Identify which cell holds the provided text, then report its (x, y) central coordinate. 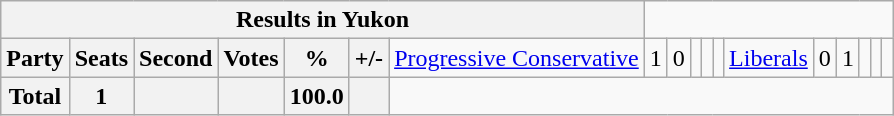
Progressive Conservative (517, 58)
Results in Yukon (323, 20)
Second (176, 58)
+/- (368, 58)
Liberals (769, 58)
% (316, 58)
Party (35, 58)
Total (35, 96)
100.0 (316, 96)
Seats (101, 58)
Votes (251, 58)
